For the text-containing cell, return its midpoint in [x, y] coordinate format. 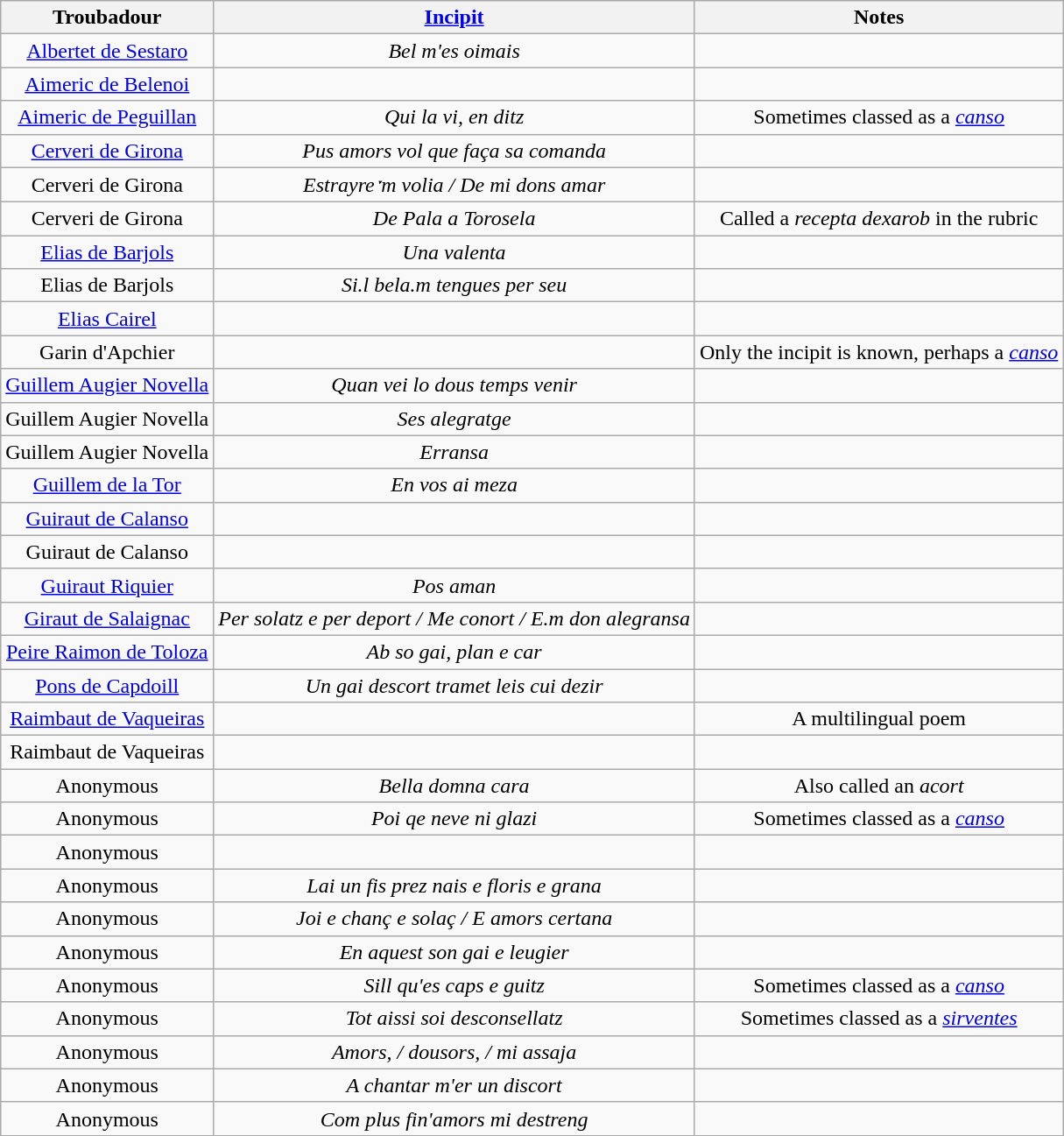
Pos aman [454, 585]
Albertet de Sestaro [107, 51]
En aquest son gai e leugier [454, 952]
Com plus fin'amors mi destreng [454, 1118]
De Pala a Torosela [454, 219]
Giraut de Salaignac [107, 618]
Qui la vi, en ditz [454, 117]
Also called an acort [878, 786]
Elias Cairel [107, 319]
Joi e chanç e solaç / E amors certana [454, 919]
Lai un fis prez nais e floris e grana [454, 886]
Pons de Capdoill [107, 686]
Ab so gai, plan e car [454, 652]
Una valenta [454, 252]
A multilingual poem [878, 719]
Called a recepta dexarob in the rubric [878, 219]
Un gai descort tramet leis cui dezir [454, 686]
Aimeric de Belenoi [107, 84]
Estrayreˑm volia / De mi dons amar [454, 185]
Peire Raimon de Toloza [107, 652]
En vos ai meza [454, 485]
Si.l bela.m tengues per seu [454, 286]
Guiraut Riquier [107, 585]
Bella domna cara [454, 786]
A chantar m'er un discort [454, 1085]
Ses alegratge [454, 419]
Bel m'es oimais [454, 51]
Aimeric de Peguillan [107, 117]
Notes [878, 18]
Quan vei lo dous temps venir [454, 385]
Garin d'Apchier [107, 352]
Incipit [454, 18]
Erransa [454, 452]
Tot aissi soi desconsellatz [454, 1019]
Per solatz e per deport / Me conort / E.m don alegransa [454, 618]
Pus amors vol que faça sa comanda [454, 151]
Poi qe neve ni glazi [454, 819]
Only the incipit is known, perhaps a canso [878, 352]
Troubadour [107, 18]
Guillem de la Tor [107, 485]
Amors, / dousors, / mi assaja [454, 1052]
Sill qu'es caps e guitz [454, 985]
Sometimes classed as a sirventes [878, 1019]
